Return (X, Y) of the center of cell containing provided text 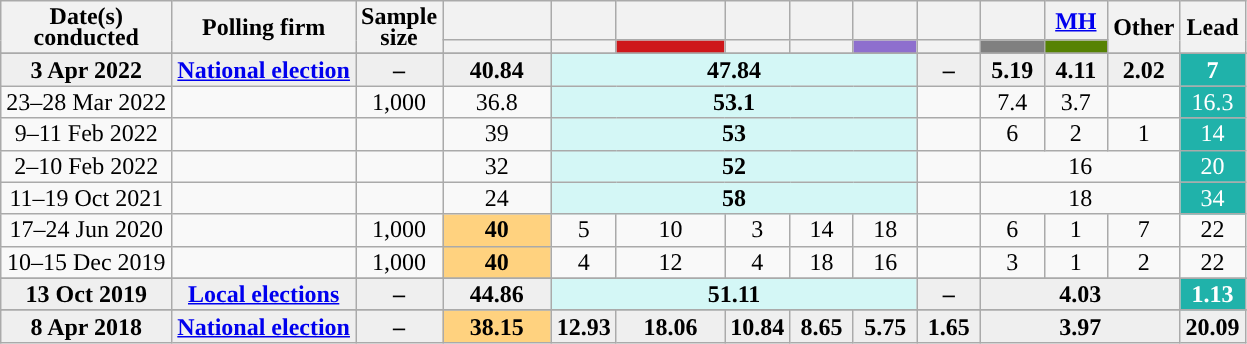
12 (670, 262)
Date(s)conducted (86, 28)
1.65 (949, 326)
3 Apr 2022 (86, 70)
Local elections (264, 294)
34 (1212, 198)
39 (498, 134)
53.1 (734, 102)
47.84 (734, 70)
4.03 (1081, 294)
18.06 (670, 326)
23–28 Mar 2022 (86, 102)
53 (734, 134)
5.19 (1013, 70)
2–10 Feb 2022 (86, 166)
16.3 (1212, 102)
Other (1144, 28)
20.09 (1212, 326)
7.4 (1013, 102)
2.02 (1144, 70)
40.84 (498, 70)
5.75 (885, 326)
24 (498, 198)
9–11 Feb 2022 (86, 134)
MH (1076, 20)
38.15 (498, 326)
36.8 (498, 102)
8.65 (822, 326)
32 (498, 166)
3.97 (1081, 326)
Samplesize (400, 28)
17–24 Jun 2020 (86, 230)
1.13 (1212, 294)
12.93 (584, 326)
20 (1212, 166)
4.11 (1076, 70)
51.11 (734, 294)
5 (584, 230)
58 (734, 198)
10.84 (758, 326)
10 (670, 230)
44.86 (498, 294)
52 (734, 166)
Polling firm (264, 28)
11–19 Oct 2021 (86, 198)
8 Apr 2018 (86, 326)
13 Oct 2019 (86, 294)
Lead (1212, 28)
10–15 Dec 2019 (86, 262)
3.7 (1076, 102)
